Find where the given text appears and provide that cell's center as (X, Y) coordinate. 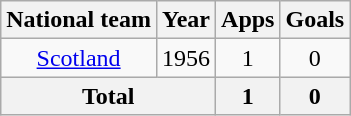
Scotland (79, 58)
Total (108, 96)
Apps (248, 20)
Year (186, 20)
National team (79, 20)
Goals (315, 20)
1956 (186, 58)
